For the text-containing cell, return its midpoint in (X, Y) coordinate format. 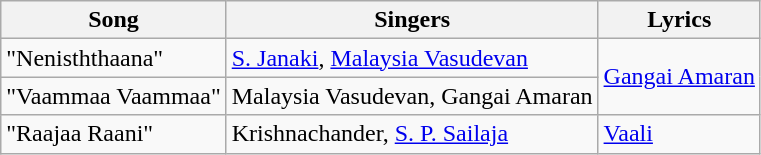
Lyrics (679, 20)
Gangai Amaran (679, 77)
"Nenisththaana" (114, 58)
Malaysia Vasudevan, Gangai Amaran (412, 96)
Krishnachander, S. P. Sailaja (412, 134)
Song (114, 20)
Vaali (679, 134)
"Raajaa Raani" (114, 134)
S. Janaki, Malaysia Vasudevan (412, 58)
"Vaammaa Vaammaa" (114, 96)
Singers (412, 20)
